Pinpoint the cell where the given text exists, returning its [x, y] midpoint coordinate. 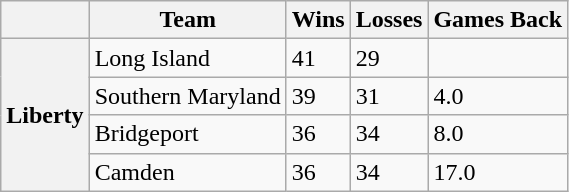
Wins [318, 20]
Bridgeport [188, 134]
Team [188, 20]
Losses [389, 20]
Long Island [188, 58]
Southern Maryland [188, 96]
4.0 [498, 96]
31 [389, 96]
39 [318, 96]
8.0 [498, 134]
Games Back [498, 20]
17.0 [498, 172]
41 [318, 58]
29 [389, 58]
Liberty [45, 115]
Camden [188, 172]
